Locate the cell with the specified text and output its [X, Y] center coordinate. 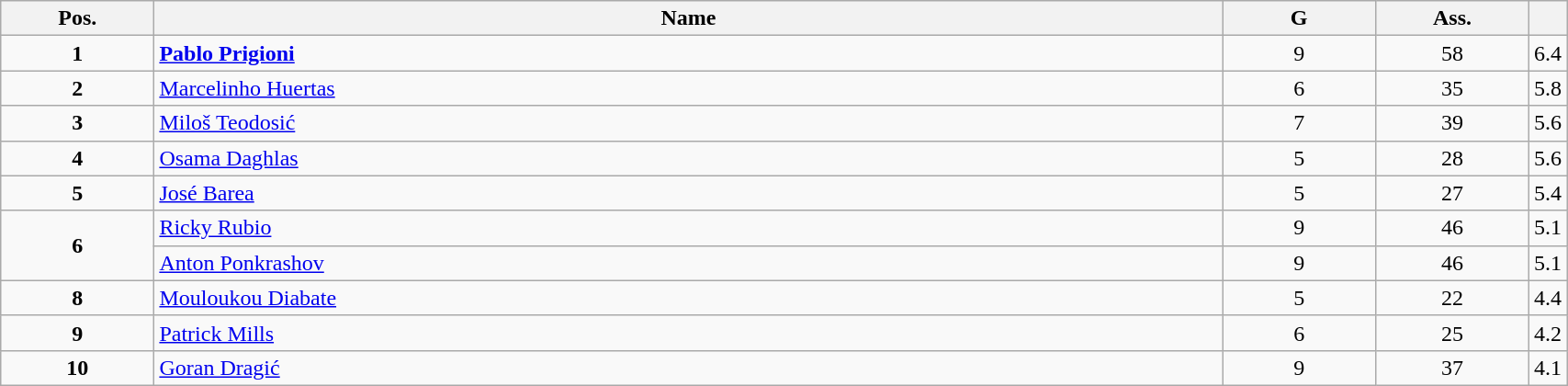
39 [1451, 123]
G [1299, 18]
Marcelinho Huertas [689, 88]
25 [1451, 333]
4 [77, 158]
Goran Dragić [689, 368]
5.8 [1549, 88]
Anton Ponkrashov [689, 263]
2 [77, 88]
1 [77, 53]
3 [77, 123]
José Barea [689, 193]
8 [77, 298]
37 [1451, 368]
Pos. [77, 18]
Miloš Teodosić [689, 123]
Ass. [1451, 18]
22 [1451, 298]
Osama Daghlas [689, 158]
28 [1451, 158]
Patrick Mills [689, 333]
Pablo Prigioni [689, 53]
Ricky Rubio [689, 228]
4.1 [1549, 368]
Name [689, 18]
27 [1451, 193]
10 [77, 368]
6.4 [1549, 53]
35 [1451, 88]
7 [1299, 123]
4.2 [1549, 333]
58 [1451, 53]
5.4 [1549, 193]
Mouloukou Diabate [689, 298]
4.4 [1549, 298]
